For the text-containing cell, return its midpoint in [X, Y] coordinate format. 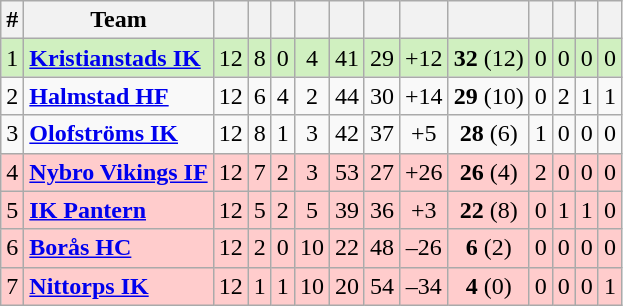
+26 [424, 172]
+3 [424, 210]
–26 [424, 248]
Nittorps IK [118, 286]
28 (6) [488, 134]
44 [346, 96]
37 [382, 134]
+14 [424, 96]
4 (0) [488, 286]
Olofströms IK [118, 134]
29 [382, 58]
53 [346, 172]
Nybro Vikings IF [118, 172]
Borås HC [118, 248]
27 [382, 172]
48 [382, 248]
32 (12) [488, 58]
Team [118, 20]
# [12, 20]
26 (4) [488, 172]
IK Pantern [118, 210]
30 [382, 96]
42 [346, 134]
20 [346, 286]
6 (2) [488, 248]
41 [346, 58]
+5 [424, 134]
54 [382, 286]
39 [346, 210]
Kristianstads IK [118, 58]
36 [382, 210]
22 [346, 248]
+12 [424, 58]
29 (10) [488, 96]
Halmstad HF [118, 96]
–34 [424, 286]
22 (8) [488, 210]
